Find where the given text appears and provide that cell's center as [X, Y] coordinate. 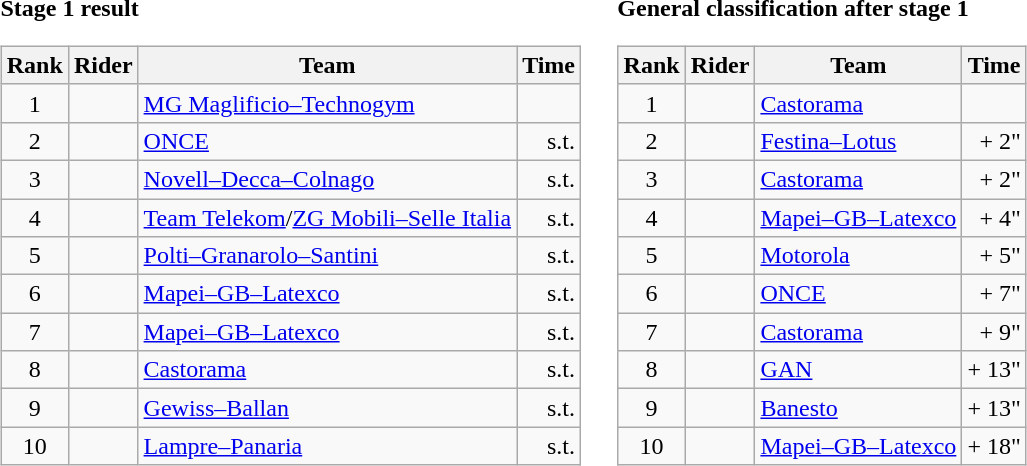
Polti–Granarolo–Santini [328, 256]
Banesto [858, 408]
Team Telekom/ZG Mobili–Selle Italia [328, 217]
Gewiss–Ballan [328, 408]
Motorola [858, 256]
+ 9" [994, 332]
+ 7" [994, 294]
Lampre–Panaria [328, 446]
Festina–Lotus [858, 141]
MG Maglificio–Technogym [328, 103]
+ 18" [994, 446]
+ 4" [994, 217]
+ 5" [994, 256]
Novell–Decca–Colnago [328, 179]
GAN [858, 370]
